Find where the given text appears and provide that cell's center as (x, y) coordinate. 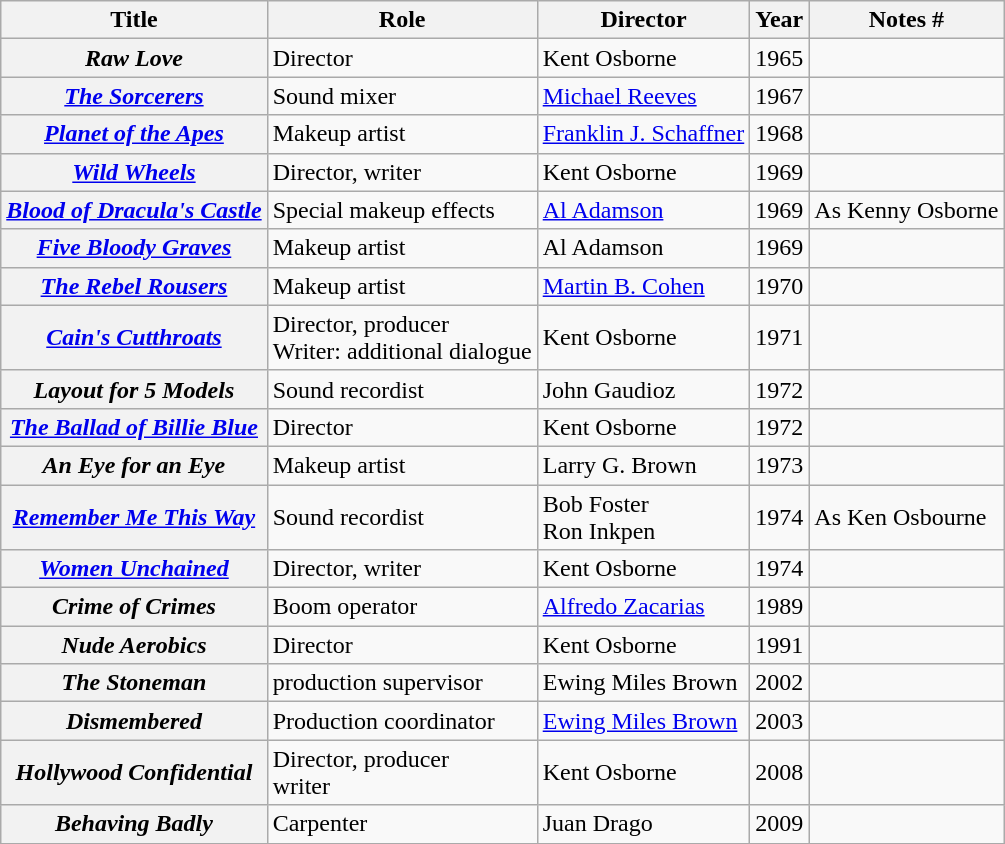
The Stoneman (134, 683)
John Gaudioz (644, 389)
2008 (780, 772)
Remember Me This Way (134, 516)
Behaving Badly (134, 824)
Bob FosterRon Inkpen (644, 516)
Director, producerWriter: additional dialogue (402, 338)
Planet of the Apes (134, 134)
1973 (780, 465)
Dismembered (134, 721)
Women Unchained (134, 569)
Wild Wheels (134, 172)
Production coordinator (402, 721)
As Ken Osbourne (906, 516)
Crime of Crimes (134, 607)
Hollywood Confidential (134, 772)
Alfredo Zacarias (644, 607)
production supervisor (402, 683)
Title (134, 20)
Raw Love (134, 58)
1971 (780, 338)
Franklin J. Schaffner (644, 134)
An Eye for an Eye (134, 465)
The Rebel Rousers (134, 286)
Cain's Cutthroats (134, 338)
Sound mixer (402, 96)
2003 (780, 721)
Role (402, 20)
Five Bloody Graves (134, 248)
1965 (780, 58)
Blood of Dracula's Castle (134, 210)
1991 (780, 645)
The Sorcerers (134, 96)
As Kenny Osborne (906, 210)
The Ballad of Billie Blue (134, 427)
Carpenter (402, 824)
Notes # (906, 20)
Special makeup effects (402, 210)
Martin B. Cohen (644, 286)
Year (780, 20)
Layout for 5 Models (134, 389)
2002 (780, 683)
Juan Drago (644, 824)
2009 (780, 824)
1967 (780, 96)
Michael Reeves (644, 96)
Director, producerwriter (402, 772)
1968 (780, 134)
Larry G. Brown (644, 465)
1970 (780, 286)
1989 (780, 607)
Nude Aerobics (134, 645)
Boom operator (402, 607)
